Detect which cell encompasses the target text, then output its [X, Y] center coordinate. 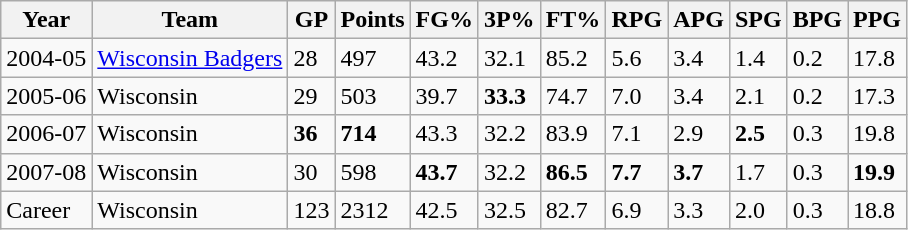
GP [312, 20]
714 [372, 134]
2007-08 [46, 172]
85.2 [573, 58]
86.5 [573, 172]
497 [372, 58]
2006-07 [46, 134]
2.1 [758, 96]
5.6 [637, 58]
39.7 [444, 96]
APG [699, 20]
43.3 [444, 134]
FG% [444, 20]
7.0 [637, 96]
2005-06 [46, 96]
2.0 [758, 210]
18.8 [878, 210]
17.3 [878, 96]
SPG [758, 20]
2312 [372, 210]
82.7 [573, 210]
17.8 [878, 58]
Year [46, 20]
503 [372, 96]
7.1 [637, 134]
BPG [817, 20]
3.3 [699, 210]
3P% [509, 20]
RPG [637, 20]
PPG [878, 20]
2.5 [758, 134]
2004-05 [46, 58]
43.7 [444, 172]
Points [372, 20]
74.7 [573, 96]
33.3 [509, 96]
598 [372, 172]
43.2 [444, 58]
36 [312, 134]
Team [190, 20]
19.8 [878, 134]
7.7 [637, 172]
FT% [573, 20]
3.7 [699, 172]
6.9 [637, 210]
Career [46, 210]
1.7 [758, 172]
29 [312, 96]
123 [312, 210]
32.5 [509, 210]
Wisconsin Badgers [190, 58]
2.9 [699, 134]
28 [312, 58]
83.9 [573, 134]
42.5 [444, 210]
30 [312, 172]
19.9 [878, 172]
32.1 [509, 58]
1.4 [758, 58]
